From the cell containing the given text, extract its center point as [x, y] coordinate. 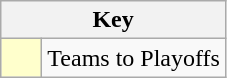
Teams to Playoffs [134, 58]
Key [114, 20]
